Detect which cell encompasses the target text, then output its [x, y] center coordinate. 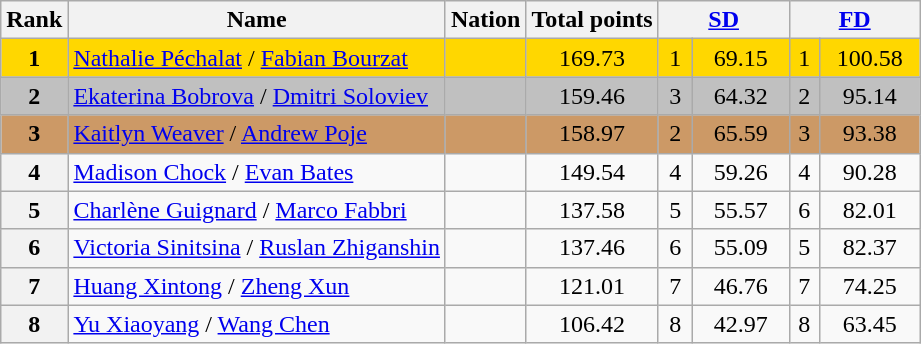
FD [854, 20]
137.58 [592, 210]
59.26 [740, 172]
Kaitlyn Weaver / Andrew Poje [257, 134]
Total points [592, 20]
69.15 [740, 58]
100.58 [870, 58]
Name [257, 20]
Nathalie Péchalat / Fabian Bourzat [257, 58]
90.28 [870, 172]
82.01 [870, 210]
74.25 [870, 286]
46.76 [740, 286]
Charlène Guignard / Marco Fabbri [257, 210]
SD [724, 20]
137.46 [592, 248]
169.73 [592, 58]
42.97 [740, 324]
159.46 [592, 96]
93.38 [870, 134]
121.01 [592, 286]
65.59 [740, 134]
Madison Chock / Evan Bates [257, 172]
Ekaterina Bobrova / Dmitri Soloviev [257, 96]
Yu Xiaoyang / Wang Chen [257, 324]
63.45 [870, 324]
Rank [34, 20]
55.57 [740, 210]
55.09 [740, 248]
82.37 [870, 248]
106.42 [592, 324]
Victoria Sinitsina / Ruslan Zhiganshin [257, 248]
95.14 [870, 96]
Nation [485, 20]
149.54 [592, 172]
Huang Xintong / Zheng Xun [257, 286]
64.32 [740, 96]
158.97 [592, 134]
